Find where the given text appears and provide that cell's center as [X, Y] coordinate. 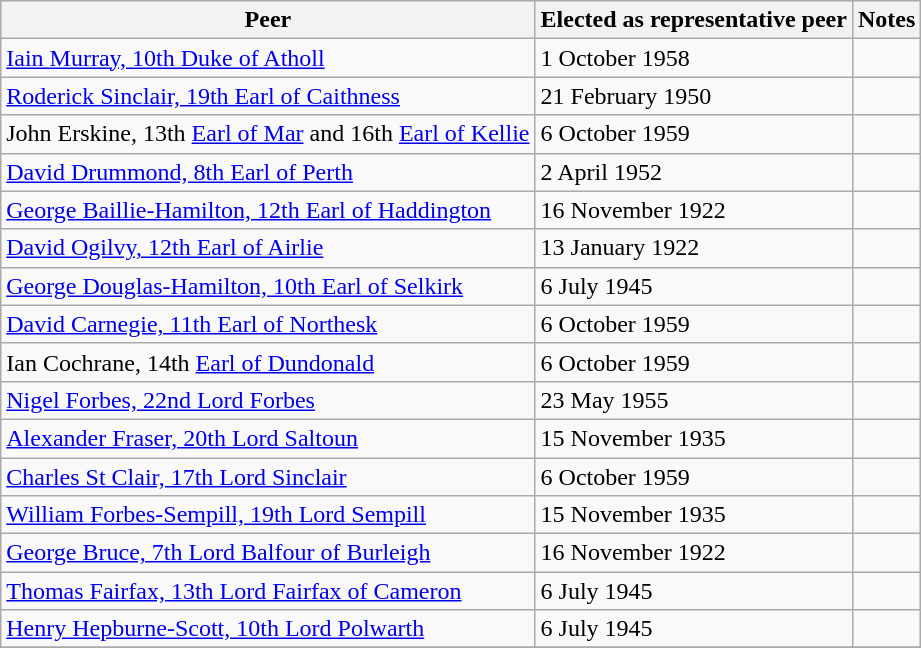
George Baillie-Hamilton, 12th Earl of Haddington [268, 210]
Notes [886, 20]
2 April 1952 [694, 172]
David Ogilvy, 12th Earl of Airlie [268, 248]
Thomas Fairfax, 13th Lord Fairfax of Cameron [268, 591]
David Drummond, 8th Earl of Perth [268, 172]
21 February 1950 [694, 96]
23 May 1955 [694, 400]
Charles St Clair, 17th Lord Sinclair [268, 477]
Ian Cochrane, 14th Earl of Dundonald [268, 362]
David Carnegie, 11th Earl of Northesk [268, 324]
Roderick Sinclair, 19th Earl of Caithness [268, 96]
Alexander Fraser, 20th Lord Saltoun [268, 438]
Peer [268, 20]
George Douglas-Hamilton, 10th Earl of Selkirk [268, 286]
George Bruce, 7th Lord Balfour of Burleigh [268, 553]
Elected as representative peer [694, 20]
John Erskine, 13th Earl of Mar and 16th Earl of Kellie [268, 134]
William Forbes-Sempill, 19th Lord Sempill [268, 515]
Iain Murray, 10th Duke of Atholl [268, 58]
1 October 1958 [694, 58]
Nigel Forbes, 22nd Lord Forbes [268, 400]
13 January 1922 [694, 248]
Henry Hepburne-Scott, 10th Lord Polwarth [268, 629]
